For the text-containing cell, return its midpoint in [x, y] coordinate format. 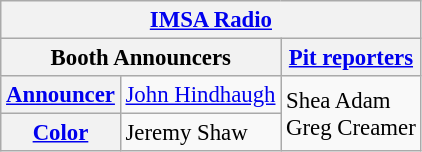
Jeremy Shaw [200, 133]
Shea AdamGreg Creamer [351, 114]
Announcer [60, 95]
John Hindhaugh [200, 95]
IMSA Radio [211, 20]
Booth Announcers [141, 58]
Color [60, 133]
Pit reporters [351, 58]
